From the cell containing the given text, extract its center point as [X, Y] coordinate. 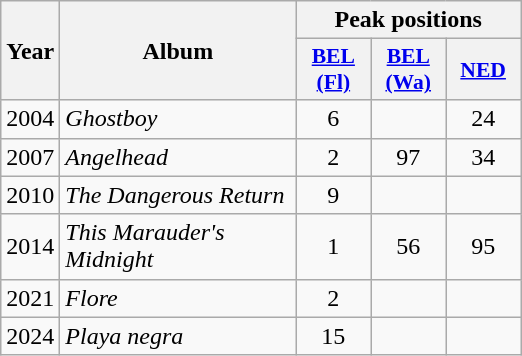
BEL (Wa) [408, 70]
97 [408, 157]
2010 [30, 195]
This Marauder's Midnight [178, 246]
24 [484, 119]
1 [334, 246]
Album [178, 50]
NED [484, 70]
34 [484, 157]
2014 [30, 246]
Ghostboy [178, 119]
2021 [30, 298]
15 [334, 336]
Peak positions [408, 20]
BEL (Fl) [334, 70]
6 [334, 119]
2007 [30, 157]
Playa negra [178, 336]
95 [484, 246]
Year [30, 50]
Flore [178, 298]
2024 [30, 336]
2004 [30, 119]
56 [408, 246]
9 [334, 195]
Angelhead [178, 157]
The Dangerous Return [178, 195]
